Detect which cell encompasses the target text, then output its (X, Y) center coordinate. 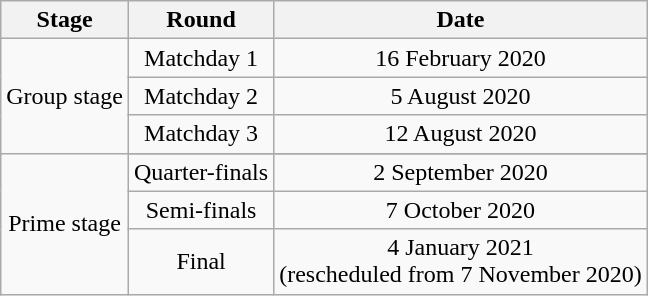
Matchday 1 (200, 58)
Stage (65, 20)
16 February 2020 (461, 58)
12 August 2020 (461, 134)
Semi-finals (200, 210)
4 January 2021(rescheduled from 7 November 2020) (461, 262)
Date (461, 20)
Prime stage (65, 224)
Matchday 2 (200, 96)
2 September 2020 (461, 172)
Group stage (65, 96)
Quarter-finals (200, 172)
Round (200, 20)
7 October 2020 (461, 210)
Final (200, 262)
Matchday 3 (200, 134)
5 August 2020 (461, 96)
